Extract the [x, y] coordinate from the center of the cell holding the provided text.  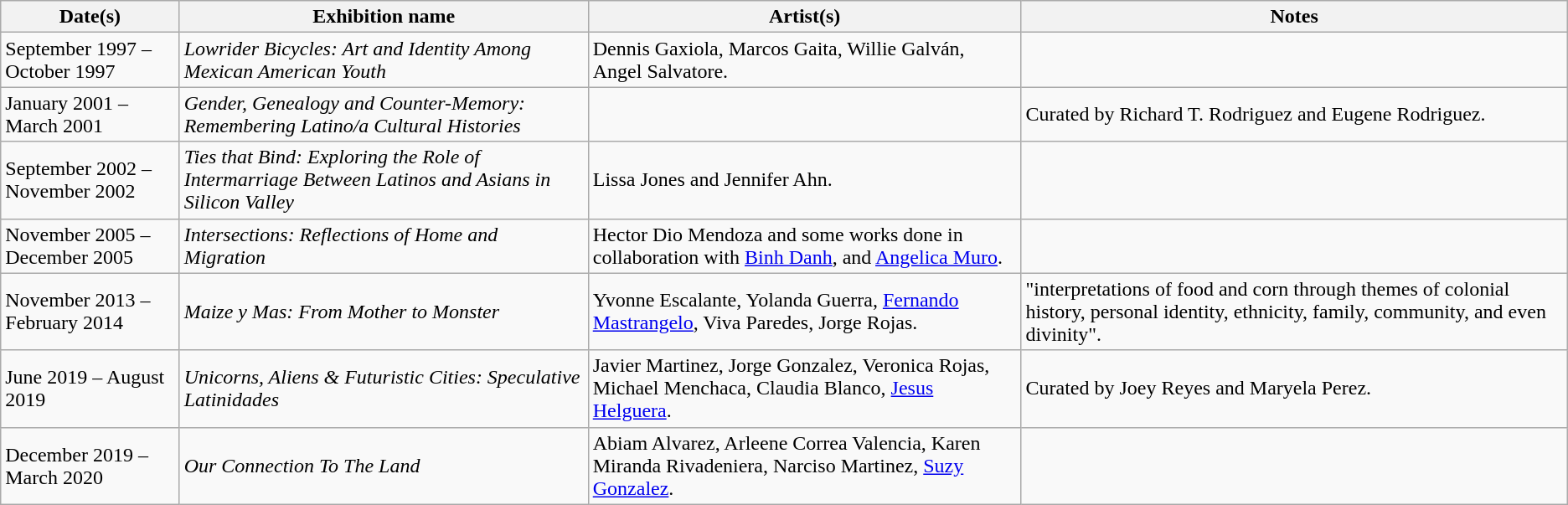
November 2005 – December 2005 [90, 246]
Yvonne Escalante, Yolanda Guerra, Fernando Mastrangelo, Viva Paredes, Jorge Rojas. [804, 312]
September 2002 – November 2002 [90, 180]
Gender, Genealogy and Counter-Memory: Remembering Latino/a Cultural Histories [384, 114]
Dennis Gaxiola, Marcos Gaita, Willie Galván, Angel Salvatore. [804, 60]
Date(s) [90, 17]
Artist(s) [804, 17]
Javier Martinez, Jorge Gonzalez, Veronica Rojas, Michael Menchaca, Claudia Blanco, Jesus Helguera. [804, 389]
Abiam Alvarez, Arleene Correa Valencia, Karen Miranda Rivadeniera, Narciso Martinez, Suzy Gonzalez. [804, 466]
Notes [1294, 17]
June 2019 – August 2019 [90, 389]
Exhibition name [384, 17]
Curated by Richard T. Rodriguez and Eugene Rodriguez. [1294, 114]
Ties that Bind: Exploring the Role of Intermarriage Between Latinos and Asians in Silicon Valley [384, 180]
Hector Dio Mendoza and some works done in collaboration with Binh Danh, and Angelica Muro. [804, 246]
Unicorns, Aliens & Futuristic Cities: Speculative Latinidades [384, 389]
"interpretations of food and corn through themes of colonial history, personal identity, ethnicity, family, community, and even divinity". [1294, 312]
September 1997 – October 1997 [90, 60]
December 2019 – March 2020 [90, 466]
Intersections: Reflections of Home and Migration [384, 246]
Maize y Mas: From Mother to Monster [384, 312]
November 2013 – February 2014 [90, 312]
Our Connection To The Land [384, 466]
Lowrider Bicycles: Art and Identity Among Mexican American Youth [384, 60]
Lissa Jones and Jennifer Ahn. [804, 180]
Curated by Joey Reyes and Maryela Perez. [1294, 389]
January 2001 – March 2001 [90, 114]
